Determine the [x, y] coordinate at the center of the cell enclosing the given text.  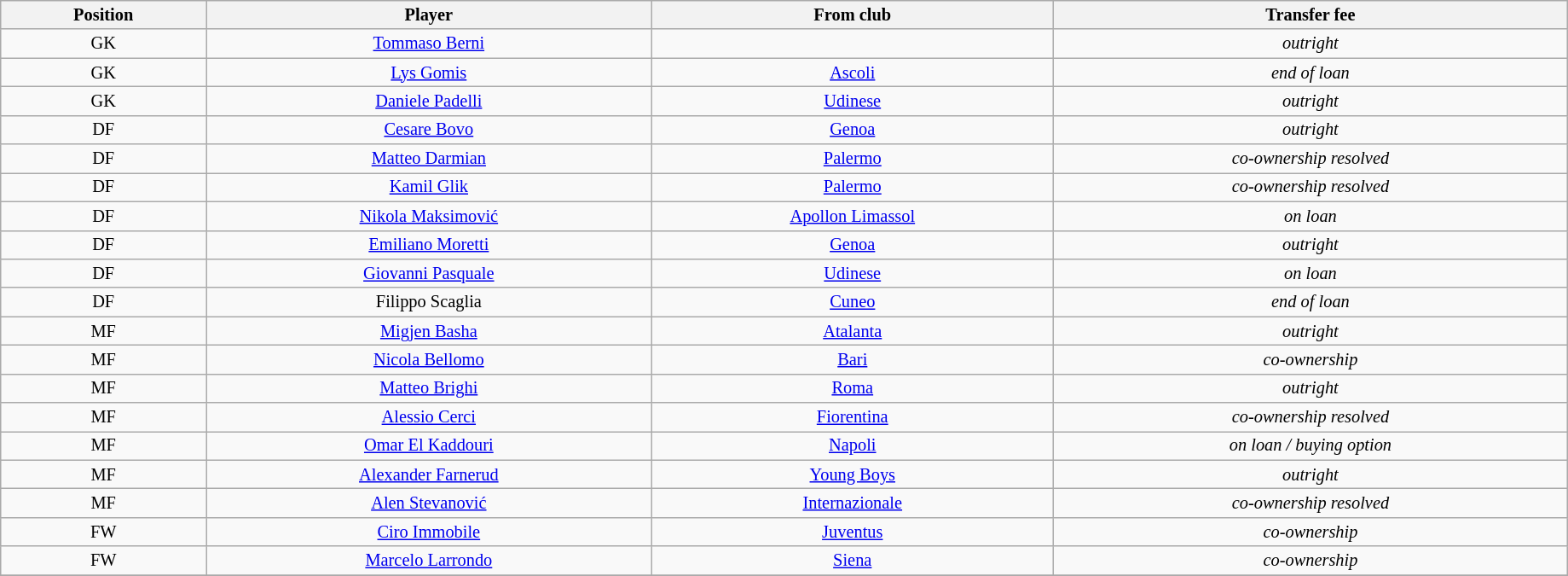
Siena [853, 561]
Tommaso Berni [429, 44]
From club [853, 15]
Ciro Immobile [429, 532]
Fiorentina [853, 417]
Nicola Bellomo [429, 359]
Cuneo [853, 302]
Lys Gomis [429, 73]
Alessio Cerci [429, 417]
Daniele Padelli [429, 101]
Giovanni Pasquale [429, 273]
Omar El Kaddouri [429, 445]
Emiliano Moretti [429, 245]
Ascoli [853, 73]
Nikola Maksimović [429, 216]
Alen Stevanović [429, 503]
Cesare Bovo [429, 130]
Alexander Farnerud [429, 474]
on loan / buying option [1310, 445]
Filippo Scaglia [429, 302]
Napoli [853, 445]
Apollon Limassol [853, 216]
Roma [853, 388]
Migjen Basha [429, 331]
Player [429, 15]
Young Boys [853, 474]
Internazionale [853, 503]
Marcelo Larrondo [429, 561]
Atalanta [853, 331]
Transfer fee [1310, 15]
Matteo Darmian [429, 159]
Kamil Glik [429, 187]
Juventus [853, 532]
Position [104, 15]
Bari [853, 359]
Matteo Brighi [429, 388]
